Provide the [x, y] coordinate of the cell's center where the given text is located.  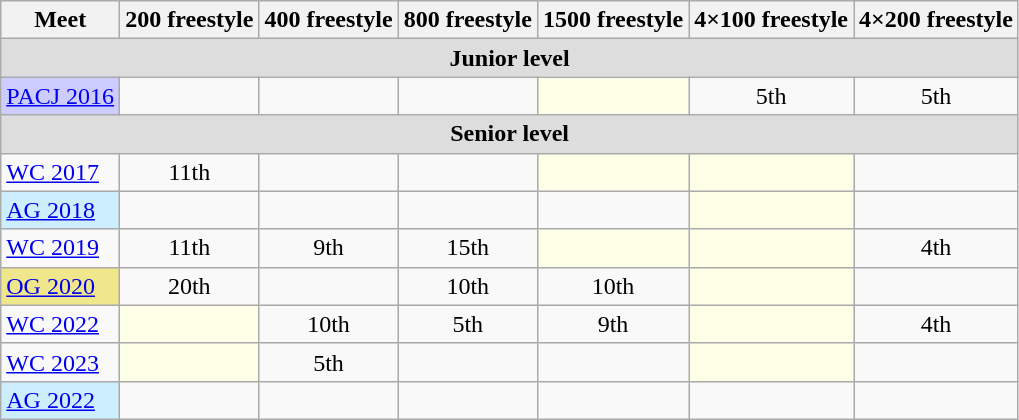
WC 2017 [60, 172]
Senior level [510, 134]
OG 2020 [60, 286]
AG 2022 [60, 400]
20th [190, 286]
200 freestyle [190, 20]
WC 2023 [60, 362]
4×100 freestyle [772, 20]
WC 2022 [60, 324]
400 freestyle [328, 20]
800 freestyle [468, 20]
Junior level [510, 58]
1500 freestyle [612, 20]
4×200 freestyle [936, 20]
AG 2018 [60, 210]
15th [468, 248]
WC 2019 [60, 248]
Meet [60, 20]
PACJ 2016 [60, 96]
